For the text-containing cell, return its midpoint in [X, Y] coordinate format. 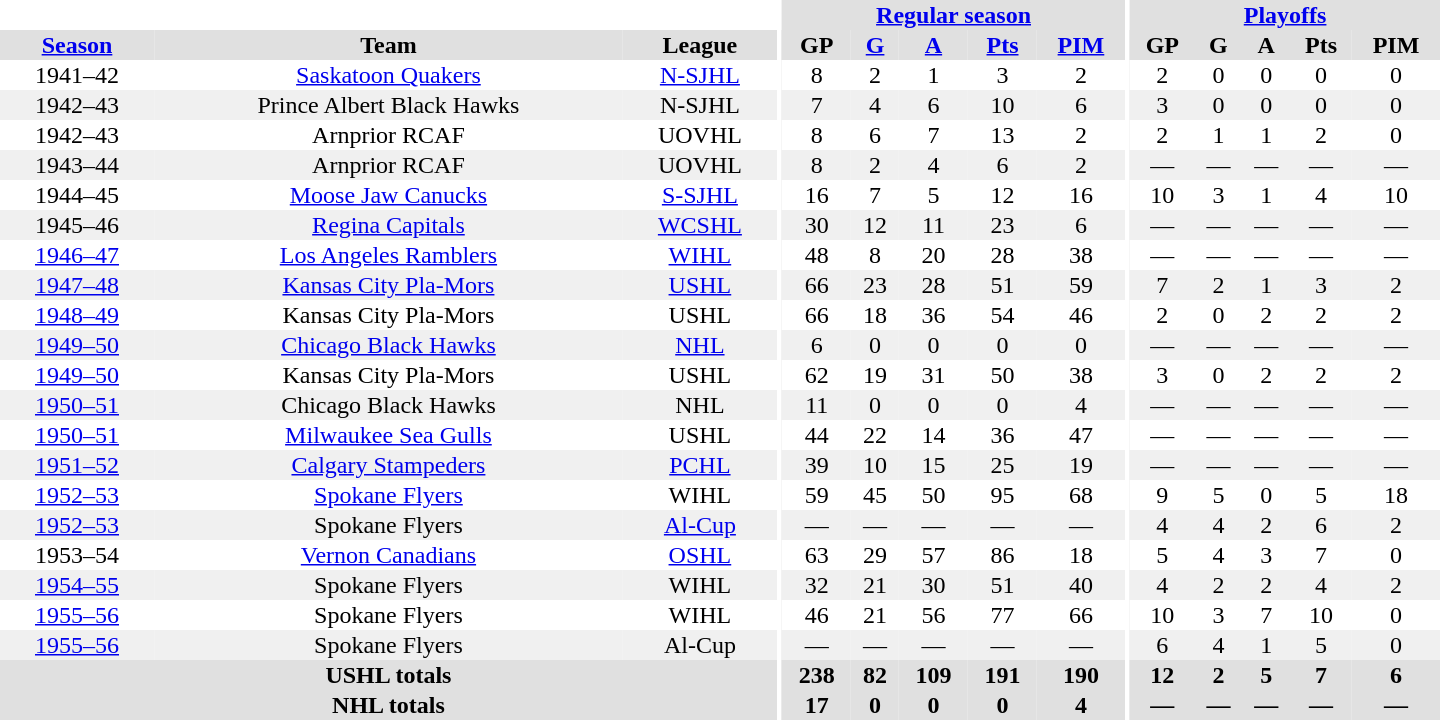
Saskatoon Quakers [388, 75]
191 [1002, 675]
1948–49 [77, 315]
1954–55 [77, 585]
S-SJHL [700, 195]
Milwaukee Sea Gulls [388, 435]
Los Angeles Ramblers [388, 255]
77 [1002, 615]
22 [875, 435]
56 [934, 615]
95 [1002, 495]
25 [1002, 465]
109 [934, 675]
Prince Albert Black Hawks [388, 105]
40 [1081, 585]
1941–42 [77, 75]
39 [816, 465]
1943–44 [77, 165]
1947–48 [77, 285]
45 [875, 495]
44 [816, 435]
63 [816, 555]
13 [1002, 135]
1953–54 [77, 555]
PCHL [700, 465]
Moose Jaw Canucks [388, 195]
Season [77, 45]
Vernon Canadians [388, 555]
48 [816, 255]
57 [934, 555]
47 [1081, 435]
Regina Capitals [388, 225]
1951–52 [77, 465]
32 [816, 585]
1945–46 [77, 225]
82 [875, 675]
15 [934, 465]
190 [1081, 675]
29 [875, 555]
9 [1162, 495]
WCSHL [700, 225]
League [700, 45]
54 [1002, 315]
Playoffs [1285, 15]
14 [934, 435]
20 [934, 255]
Calgary Stampeders [388, 465]
1946–47 [77, 255]
1944–45 [77, 195]
31 [934, 375]
USHL totals [388, 675]
238 [816, 675]
Regular season [954, 15]
62 [816, 375]
68 [1081, 495]
Team [388, 45]
OSHL [700, 555]
86 [1002, 555]
NHL totals [388, 705]
17 [816, 705]
